Pinpoint the cell where the given text exists, returning its [X, Y] midpoint coordinate. 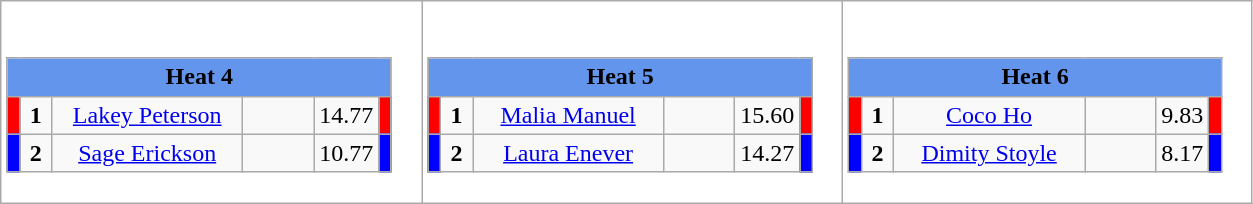
15.60 [768, 115]
Coco Ho [990, 115]
14.77 [346, 115]
Heat 6 1 Coco Ho 9.83 2 Dimity Stoyle 8.17 [1048, 102]
14.27 [768, 153]
Malia Manuel [568, 115]
Heat 5 1 Malia Manuel 15.60 2 Laura Enever 14.27 [632, 102]
Laura Enever [568, 153]
Dimity Stoyle [990, 153]
Sage Erickson [148, 153]
Heat 4 1 Lakey Peterson 14.77 2 Sage Erickson 10.77 [212, 102]
Heat 4 [199, 77]
9.83 [1182, 115]
Heat 6 [1035, 77]
Heat 5 [620, 77]
8.17 [1182, 153]
Lakey Peterson [148, 115]
10.77 [346, 153]
